Return (X, Y) of the center of cell containing provided text 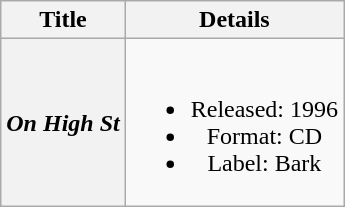
Details (234, 20)
Released: 1996Format: CDLabel: Bark (234, 122)
Title (63, 20)
On High St (63, 122)
